For the text-containing cell, return its midpoint in (X, Y) coordinate format. 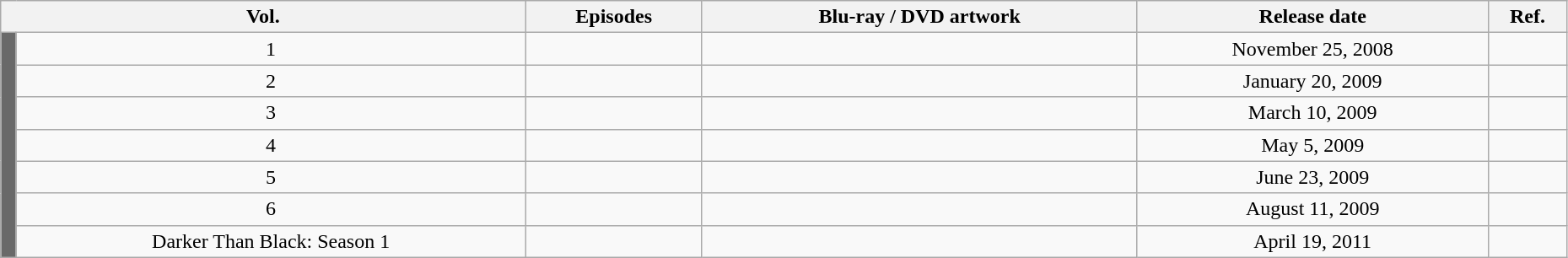
1 (271, 49)
May 5, 2009 (1312, 145)
2 (271, 81)
3 (271, 113)
Vol. (263, 17)
Episodes (614, 17)
6 (271, 209)
Blu-ray / DVD artwork (919, 17)
5 (271, 177)
4 (271, 145)
August 11, 2009 (1312, 209)
January 20, 2009 (1312, 81)
Ref. (1528, 17)
Darker Than Black: Season 1 (271, 241)
November 25, 2008 (1312, 49)
April 19, 2011 (1312, 241)
March 10, 2009 (1312, 113)
Release date (1312, 17)
June 23, 2009 (1312, 177)
